From the cell containing the given text, extract its center point as (X, Y) coordinate. 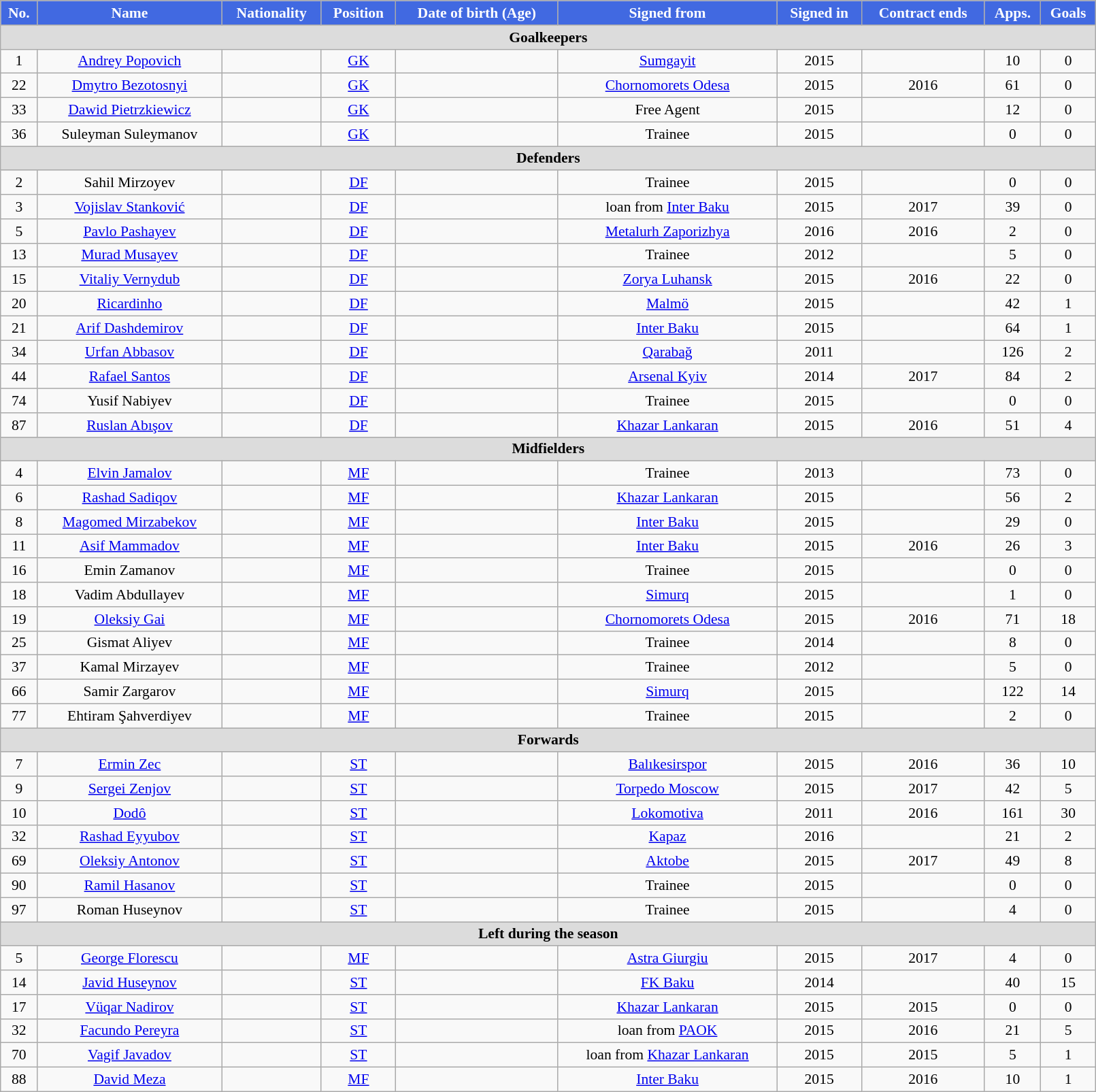
Rashad Eyyubov (129, 837)
Javid Huseynov (129, 982)
77 (19, 716)
Free Agent (667, 110)
6 (19, 498)
Pavlo Pashayev (129, 231)
Goals (1068, 13)
97 (19, 910)
Rafael Santos (129, 377)
20 (19, 304)
71 (1012, 619)
11 (19, 546)
Arif Dashdemirov (129, 328)
Samir Zargarov (129, 692)
39 (1012, 207)
9 (19, 789)
56 (1012, 498)
Suleyman Suleymanov (129, 134)
34 (19, 352)
Forwards (548, 740)
29 (1012, 522)
Contract ends (923, 13)
Malmö (667, 304)
88 (19, 1080)
Roman Huseynov (129, 910)
No. (19, 13)
51 (1012, 425)
Kamal Mirzayev (129, 667)
7 (19, 765)
Dmytro Bezotosnyi (129, 86)
Ermin Zec (129, 765)
74 (19, 401)
2013 (819, 474)
30 (1068, 813)
Asif Mammadov (129, 546)
Sumgayit (667, 61)
25 (19, 643)
George Florescu (129, 959)
Date of birth (Age) (477, 13)
Left during the season (548, 934)
37 (19, 667)
Aktobe (667, 861)
61 (1012, 86)
Nationality (271, 13)
Position (358, 13)
Emin Zamanov (129, 571)
Torpedo Moscow (667, 789)
Apps. (1012, 13)
Signed in (819, 13)
Yusif Nabiyev (129, 401)
loan from PAOK (667, 1031)
loan from Inter Baku (667, 207)
70 (19, 1055)
90 (19, 886)
Kapaz (667, 837)
Defenders (548, 159)
Urfan Abbasov (129, 352)
Magomed Mirzabekov (129, 522)
FK Baku (667, 982)
73 (1012, 474)
Vagif Javadov (129, 1055)
David Meza (129, 1080)
40 (1012, 982)
Vojislav Stanković (129, 207)
Ehtiram Şahverdiyev (129, 716)
Ricardinho (129, 304)
84 (1012, 377)
69 (19, 861)
Rashad Sadiqov (129, 498)
Oleksiy Gai (129, 619)
Dawid Pietrzkiewicz (129, 110)
Goalkeepers (548, 37)
26 (1012, 546)
Elvin Jamalov (129, 474)
16 (19, 571)
Lokomotiva (667, 813)
Sahil Mirzoyev (129, 183)
Dodô (129, 813)
Name (129, 13)
Oleksiy Antonov (129, 861)
64 (1012, 328)
Zorya Luhansk (667, 280)
Balıkesirspor (667, 765)
66 (19, 692)
Facundo Pereyra (129, 1031)
13 (19, 255)
49 (1012, 861)
loan from Khazar Lankaran (667, 1055)
87 (19, 425)
Metalurh Zaporizhya (667, 231)
Midfielders (548, 449)
Qarabağ (667, 352)
Ramil Hasanov (129, 886)
Vüqar Nadirov (129, 1007)
Astra Giurgiu (667, 959)
Arsenal Kyiv (667, 377)
Vadim Abdullayev (129, 595)
126 (1012, 352)
161 (1012, 813)
17 (19, 1007)
12 (1012, 110)
33 (19, 110)
Gismat Aliyev (129, 643)
Vitaliy Vernydub (129, 280)
Signed from (667, 13)
Murad Musayev (129, 255)
122 (1012, 692)
Ruslan Abışov (129, 425)
Sergei Zenjov (129, 789)
44 (19, 377)
19 (19, 619)
Andrey Popovich (129, 61)
